Pinpoint the cell where the given text exists, returning its [X, Y] midpoint coordinate. 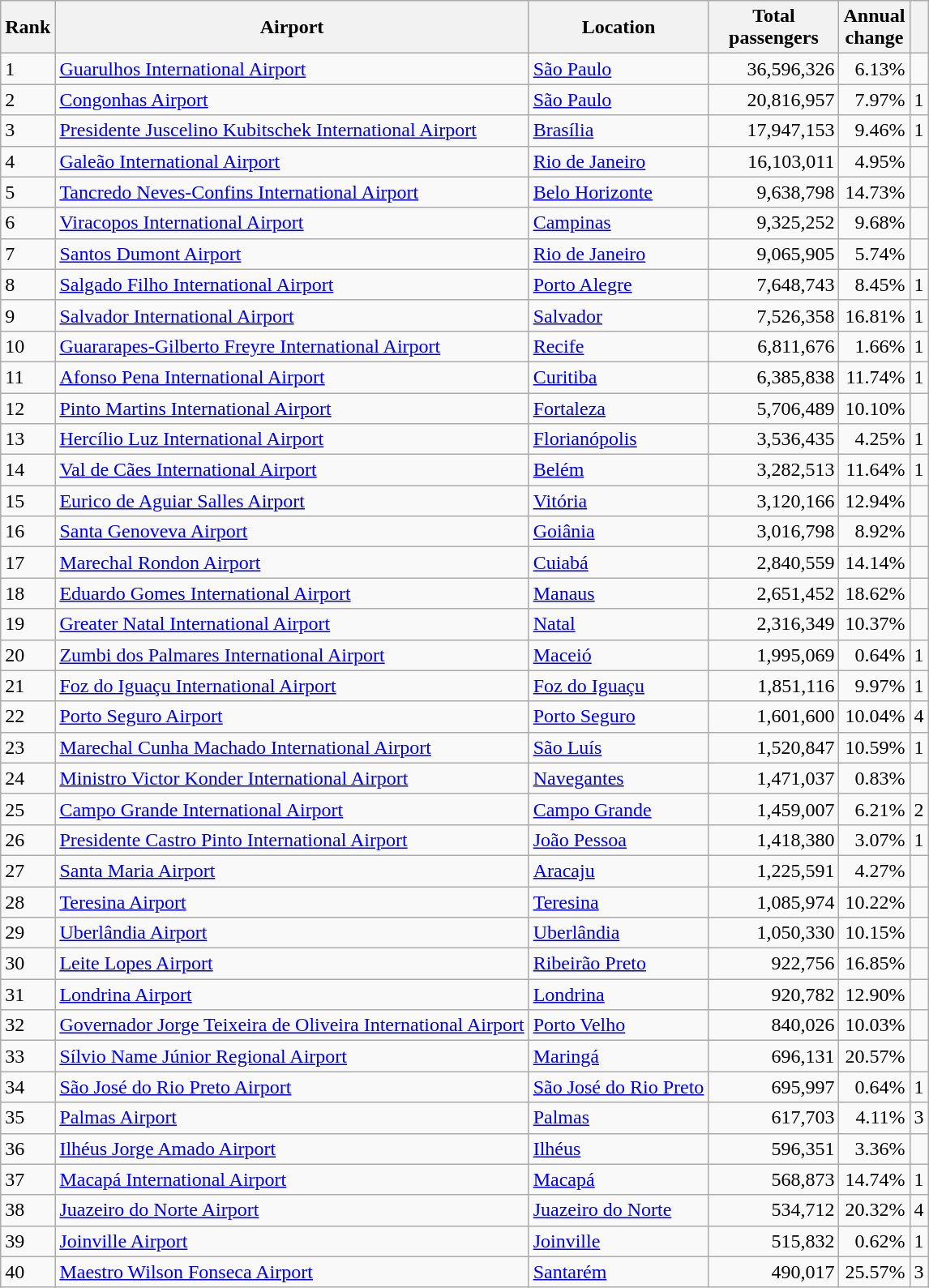
6,385,838 [773, 377]
Fortaleza [619, 408]
9.97% [874, 686]
Joinville [619, 1241]
Ilhéus [619, 1149]
28 [28, 902]
16,103,011 [773, 161]
14.14% [874, 563]
10.37% [874, 624]
Cuiabá [619, 563]
Juazeiro do Norte Airport [292, 1210]
Val de Cães International Airport [292, 470]
3,282,513 [773, 470]
11.64% [874, 470]
4.27% [874, 871]
Santarém [619, 1272]
10.04% [874, 717]
Salvador International Airport [292, 315]
Recife [619, 346]
Macapá International Airport [292, 1179]
Campo Grande [619, 809]
21 [28, 686]
Salgado Filho International Airport [292, 285]
Presidente Juscelino Kubitschek International Airport [292, 131]
10.03% [874, 1025]
7 [28, 254]
20 [28, 655]
9.68% [874, 223]
Santa Genoveva Airport [292, 532]
6,811,676 [773, 346]
922,756 [773, 964]
33 [28, 1056]
1.66% [874, 346]
Airport [292, 28]
Greater Natal International Airport [292, 624]
8.45% [874, 285]
Location [619, 28]
6 [28, 223]
Macapá [619, 1179]
Londrina Airport [292, 995]
7.97% [874, 100]
35 [28, 1118]
Zumbi dos Palmares International Airport [292, 655]
37 [28, 1179]
Curitiba [619, 377]
17,947,153 [773, 131]
920,782 [773, 995]
2,840,559 [773, 563]
15 [28, 501]
Vitória [619, 501]
9,638,798 [773, 192]
Brasília [619, 131]
Aracaju [619, 871]
7,526,358 [773, 315]
1,050,330 [773, 933]
Teresina Airport [292, 902]
30 [28, 964]
6.21% [874, 809]
534,712 [773, 1210]
Hercílio Luz International Airport [292, 439]
14.74% [874, 1179]
Congonhas Airport [292, 100]
Eduardo Gomes International Airport [292, 593]
20.32% [874, 1210]
Porto Velho [619, 1025]
3.36% [874, 1149]
5.74% [874, 254]
Florianópolis [619, 439]
Uberlândia [619, 933]
4.11% [874, 1118]
4.25% [874, 439]
Porto Alegre [619, 285]
14 [28, 470]
Campo Grande International Airport [292, 809]
9.46% [874, 131]
Ilhéus Jorge Amado Airport [292, 1149]
23 [28, 747]
11.74% [874, 377]
14.73% [874, 192]
Afonso Pena International Airport [292, 377]
490,017 [773, 1272]
Ribeirão Preto [619, 964]
9 [28, 315]
1,085,974 [773, 902]
Juazeiro do Norte [619, 1210]
1,471,037 [773, 778]
Sílvio Name Júnior Regional Airport [292, 1056]
10 [28, 346]
10.59% [874, 747]
Santa Maria Airport [292, 871]
568,873 [773, 1179]
36,596,326 [773, 69]
617,703 [773, 1118]
17 [28, 563]
Presidente Castro Pinto International Airport [292, 840]
Eurico de Aguiar Salles Airport [292, 501]
18 [28, 593]
Londrina [619, 995]
Guarulhos International Airport [292, 69]
19 [28, 624]
0.83% [874, 778]
Belém [619, 470]
Maceió [619, 655]
Palmas Airport [292, 1118]
Foz do Iguaçu International Airport [292, 686]
Salvador [619, 315]
9,065,905 [773, 254]
Maringá [619, 1056]
8 [28, 285]
29 [28, 933]
Ministro Victor Konder International Airport [292, 778]
3,120,166 [773, 501]
Marechal Cunha Machado International Airport [292, 747]
Galeão International Airport [292, 161]
24 [28, 778]
3,536,435 [773, 439]
Annualchange [874, 28]
25 [28, 809]
Teresina [619, 902]
10.10% [874, 408]
1,418,380 [773, 840]
12.94% [874, 501]
Santos Dumont Airport [292, 254]
16.85% [874, 964]
7,648,743 [773, 285]
32 [28, 1025]
5 [28, 192]
3,016,798 [773, 532]
695,997 [773, 1087]
2,651,452 [773, 593]
Guararapes-Gilberto Freyre International Airport [292, 346]
Natal [619, 624]
696,131 [773, 1056]
Porto Seguro [619, 717]
22 [28, 717]
Maestro Wilson Fonseca Airport [292, 1272]
Leite Lopes Airport [292, 964]
0.62% [874, 1241]
1,601,600 [773, 717]
Governador Jorge Teixeira de Oliveira International Airport [292, 1025]
São Luís [619, 747]
20,816,957 [773, 100]
4.95% [874, 161]
26 [28, 840]
10.15% [874, 933]
16 [28, 532]
38 [28, 1210]
596,351 [773, 1149]
18.62% [874, 593]
São José do Rio Preto Airport [292, 1087]
Rank [28, 28]
Manaus [619, 593]
6.13% [874, 69]
Pinto Martins International Airport [292, 408]
Porto Seguro Airport [292, 717]
Palmas [619, 1118]
Joinville Airport [292, 1241]
1,520,847 [773, 747]
39 [28, 1241]
João Pessoa [619, 840]
12 [28, 408]
5,706,489 [773, 408]
840,026 [773, 1025]
9,325,252 [773, 223]
Viracopos International Airport [292, 223]
1,225,591 [773, 871]
1,851,116 [773, 686]
34 [28, 1087]
11 [28, 377]
Campinas [619, 223]
1,995,069 [773, 655]
25.57% [874, 1272]
São José do Rio Preto [619, 1087]
2,316,349 [773, 624]
Marechal Rondon Airport [292, 563]
16.81% [874, 315]
13 [28, 439]
31 [28, 995]
515,832 [773, 1241]
20.57% [874, 1056]
Foz do Iguaçu [619, 686]
Navegantes [619, 778]
27 [28, 871]
Belo Horizonte [619, 192]
10.22% [874, 902]
Uberlândia Airport [292, 933]
8.92% [874, 532]
36 [28, 1149]
1,459,007 [773, 809]
12.90% [874, 995]
40 [28, 1272]
Tancredo Neves-Confins International Airport [292, 192]
Goiânia [619, 532]
Totalpassengers [773, 28]
3.07% [874, 840]
